Capture the cell that displays the provided text and extract its (x, y) central coordinate. 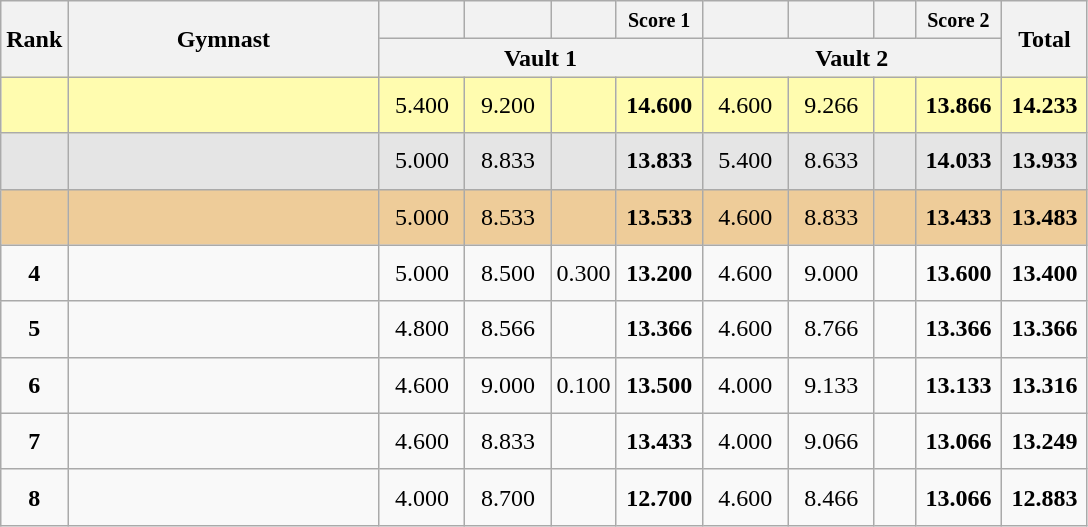
0.300 (584, 273)
8.700 (508, 497)
5 (34, 329)
Vault 2 (852, 58)
14.233 (1044, 105)
8.566 (508, 329)
13.200 (659, 273)
13.500 (659, 385)
9.133 (831, 385)
8.466 (831, 497)
13.833 (659, 161)
4.800 (422, 329)
8.633 (831, 161)
9.200 (508, 105)
13.933 (1044, 161)
8.533 (508, 217)
8.766 (831, 329)
13.600 (958, 273)
Score 1 (659, 20)
14.600 (659, 105)
Vault 1 (540, 58)
13.316 (1044, 385)
13.483 (1044, 217)
0.100 (584, 385)
6 (34, 385)
13.866 (958, 105)
9.066 (831, 441)
Gymnast (224, 39)
8.500 (508, 273)
13.400 (1044, 273)
4 (34, 273)
13.249 (1044, 441)
Rank (34, 39)
9.266 (831, 105)
Total (1044, 39)
14.033 (958, 161)
Score 2 (958, 20)
8 (34, 497)
13.533 (659, 217)
13.133 (958, 385)
12.883 (1044, 497)
12.700 (659, 497)
7 (34, 441)
